Search for the cell housing the specified text and yield its [X, Y] center coordinate. 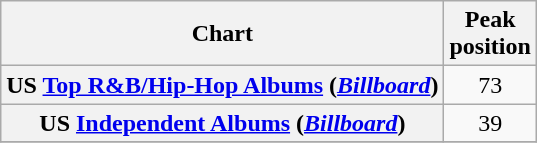
73 [490, 85]
US Top R&B/Hip-Hop Albums (Billboard) [222, 85]
39 [490, 123]
US Independent Albums (Billboard) [222, 123]
Peakposition [490, 34]
Chart [222, 34]
